Search for the cell housing the specified text and yield its [x, y] center coordinate. 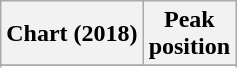
Chart (2018) [72, 34]
Peak position [189, 34]
